For the text-containing cell, return its midpoint in [X, Y] coordinate format. 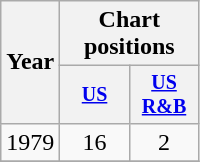
16 [94, 142]
Year [30, 62]
USR&B [164, 94]
US [94, 94]
1979 [30, 142]
Chart positions [130, 34]
2 [164, 142]
